Detect which cell encompasses the target text, then output its (x, y) center coordinate. 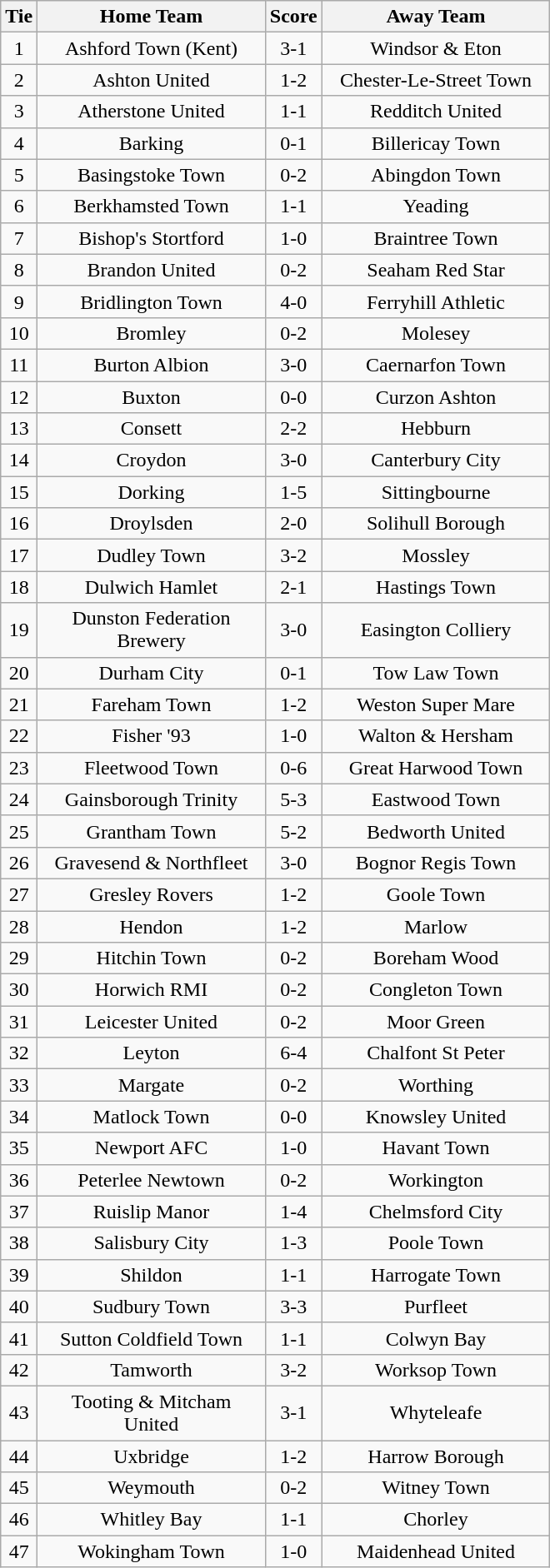
Maidenhead United (436, 1551)
Horwich RMI (152, 990)
Score (293, 17)
41 (19, 1338)
Bognor Regis Town (436, 863)
5 (19, 175)
6-4 (293, 1053)
11 (19, 365)
Yeading (436, 207)
Canterbury City (436, 460)
Bedworth United (436, 831)
Solihull Borough (436, 524)
Easington Colliery (436, 630)
Moor Green (436, 1022)
1-5 (293, 492)
Congleton Town (436, 990)
Weston Super Mare (436, 704)
Harrogate Town (436, 1275)
Workington (436, 1180)
Droylsden (152, 524)
43 (19, 1412)
17 (19, 555)
Sudbury Town (152, 1307)
Hitchin Town (152, 958)
Hebburn (436, 429)
0-6 (293, 768)
Uxbridge (152, 1456)
Weymouth (152, 1488)
Ruislip Manor (152, 1212)
10 (19, 333)
Sittingbourne (436, 492)
Poole Town (436, 1243)
Margate (152, 1085)
Shildon (152, 1275)
12 (19, 397)
Berkhamsted Town (152, 207)
Home Team (152, 17)
Burton Albion (152, 365)
Gresley Rovers (152, 894)
1 (19, 48)
Caernarfon Town (436, 365)
Basingstoke Town (152, 175)
Chelmsford City (436, 1212)
2-2 (293, 429)
Peterlee Newtown (152, 1180)
Whitley Bay (152, 1520)
Witney Town (436, 1488)
Durham City (152, 673)
Harrow Borough (436, 1456)
Ashton United (152, 80)
30 (19, 990)
Hastings Town (436, 587)
Bromley (152, 333)
6 (19, 207)
Ferryhill Athletic (436, 301)
Purfleet (436, 1307)
Bridlington Town (152, 301)
40 (19, 1307)
24 (19, 799)
2-0 (293, 524)
Mossley (436, 555)
Boreham Wood (436, 958)
27 (19, 894)
13 (19, 429)
Worthing (436, 1085)
32 (19, 1053)
26 (19, 863)
Gravesend & Northfleet (152, 863)
Chester-Le-Street Town (436, 80)
44 (19, 1456)
9 (19, 301)
Windsor & Eton (436, 48)
5-3 (293, 799)
Leicester United (152, 1022)
47 (19, 1551)
Eastwood Town (436, 799)
Braintree Town (436, 238)
Tamworth (152, 1370)
34 (19, 1117)
Curzon Ashton (436, 397)
33 (19, 1085)
Fleetwood Town (152, 768)
Colwyn Bay (436, 1338)
25 (19, 831)
3-3 (293, 1307)
Croydon (152, 460)
22 (19, 736)
2 (19, 80)
29 (19, 958)
35 (19, 1148)
Brandon United (152, 270)
Tie (19, 17)
14 (19, 460)
Tow Law Town (436, 673)
Worksop Town (436, 1370)
Havant Town (436, 1148)
Matlock Town (152, 1117)
23 (19, 768)
20 (19, 673)
36 (19, 1180)
Whyteleafe (436, 1412)
Bishop's Stortford (152, 238)
1-3 (293, 1243)
Grantham Town (152, 831)
Buxton (152, 397)
Newport AFC (152, 1148)
Great Harwood Town (436, 768)
Molesey (436, 333)
1-4 (293, 1212)
31 (19, 1022)
5-2 (293, 831)
Salisbury City (152, 1243)
Dulwich Hamlet (152, 587)
Walton & Hersham (436, 736)
Sutton Coldfield Town (152, 1338)
Goole Town (436, 894)
45 (19, 1488)
Chorley (436, 1520)
Atherstone United (152, 112)
37 (19, 1212)
Fisher '93 (152, 736)
Billericay Town (436, 143)
Redditch United (436, 112)
7 (19, 238)
21 (19, 704)
Leyton (152, 1053)
Marlow (436, 927)
4 (19, 143)
38 (19, 1243)
Consett (152, 429)
3 (19, 112)
Tooting & Mitcham United (152, 1412)
39 (19, 1275)
Ashford Town (Kent) (152, 48)
Chalfont St Peter (436, 1053)
16 (19, 524)
Dorking (152, 492)
Away Team (436, 17)
Gainsborough Trinity (152, 799)
Fareham Town (152, 704)
Dudley Town (152, 555)
Hendon (152, 927)
19 (19, 630)
2-1 (293, 587)
46 (19, 1520)
42 (19, 1370)
4-0 (293, 301)
18 (19, 587)
8 (19, 270)
Abingdon Town (436, 175)
Seaham Red Star (436, 270)
Dunston Federation Brewery (152, 630)
Wokingham Town (152, 1551)
28 (19, 927)
Knowsley United (436, 1117)
15 (19, 492)
Barking (152, 143)
